Scan for the cell matching the given text and deliver its [x, y] coordinate at center. 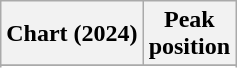
Chart (2024) [72, 34]
Peakposition [189, 34]
